Return [X, Y] of the center of cell containing provided text 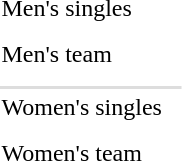
Women's singles [82, 107]
Men's team [82, 54]
